Capture the cell that displays the provided text and extract its (x, y) central coordinate. 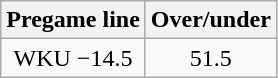
Over/under (210, 20)
51.5 (210, 58)
Pregame line (74, 20)
WKU −14.5 (74, 58)
